Return the [x, y] coordinate for the center point of the cell that contains the specified text.  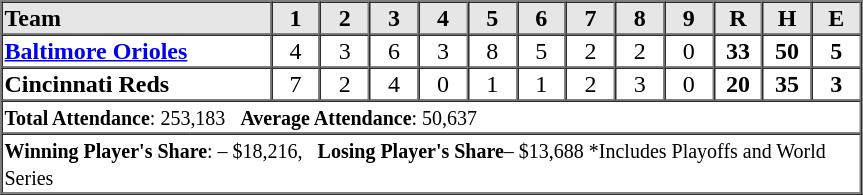
Team [137, 18]
R [738, 18]
50 [788, 50]
35 [788, 84]
Total Attendance: 253,183 Average Attendance: 50,637 [432, 116]
Baltimore Orioles [137, 50]
H [788, 18]
33 [738, 50]
20 [738, 84]
Cincinnati Reds [137, 84]
Winning Player's Share: – $18,216, Losing Player's Share– $13,688 *Includes Playoffs and World Series [432, 164]
9 [688, 18]
E [836, 18]
